Capture the cell that displays the provided text and extract its (x, y) central coordinate. 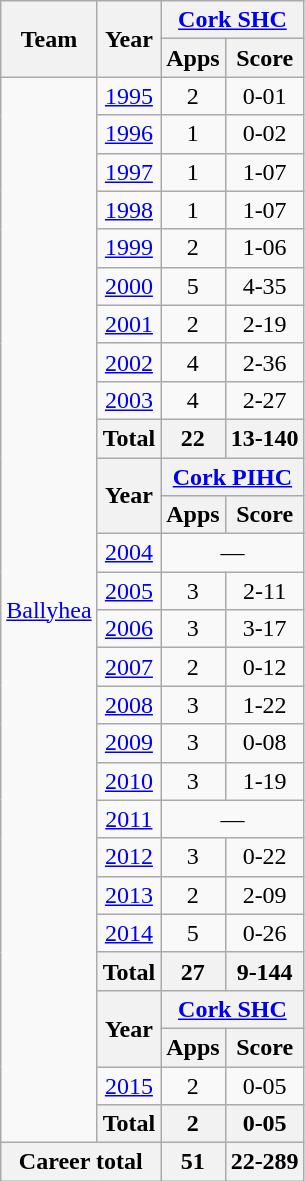
2-36 (264, 362)
2-11 (264, 591)
0-26 (264, 933)
51 (193, 1162)
22-289 (264, 1162)
2-09 (264, 895)
1997 (129, 172)
4-35 (264, 286)
2-27 (264, 400)
2001 (129, 324)
2009 (129, 743)
2011 (129, 819)
2008 (129, 705)
0-08 (264, 743)
2015 (129, 1085)
0-01 (264, 96)
2005 (129, 591)
1995 (129, 96)
1-06 (264, 248)
2012 (129, 857)
2000 (129, 286)
1996 (129, 134)
Team (49, 39)
0-22 (264, 857)
1998 (129, 210)
2002 (129, 362)
9-144 (264, 971)
2007 (129, 667)
2013 (129, 895)
2004 (129, 553)
1-19 (264, 781)
3-17 (264, 629)
1-22 (264, 705)
2003 (129, 400)
22 (193, 438)
Ballyhea (49, 610)
13-140 (264, 438)
2006 (129, 629)
2010 (129, 781)
1999 (129, 248)
2014 (129, 933)
0-12 (264, 667)
2-19 (264, 324)
0-02 (264, 134)
Career total (81, 1162)
Cork PIHC (232, 477)
27 (193, 971)
